Locate the cell with the specified text and output its (x, y) center coordinate. 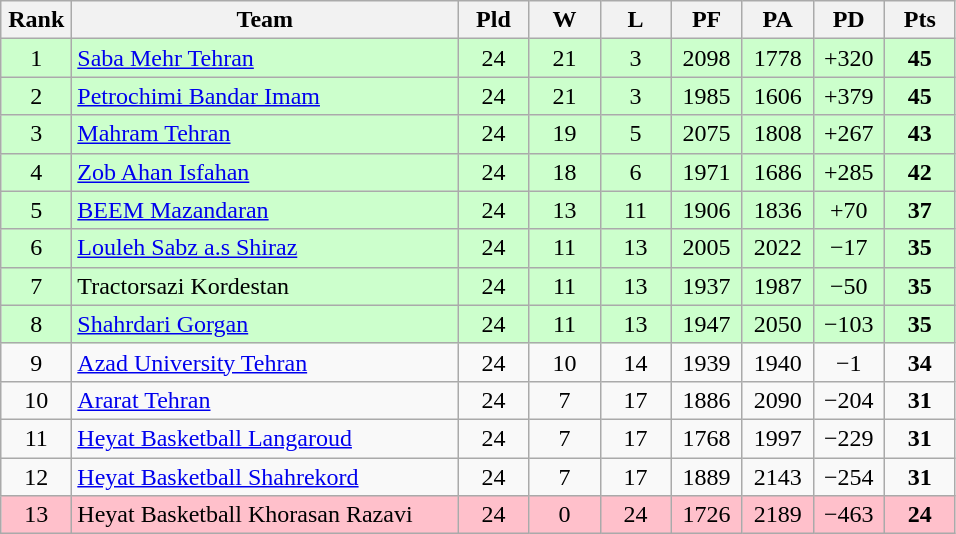
Pts (920, 20)
−229 (848, 438)
−463 (848, 515)
L (636, 20)
1987 (778, 286)
−1 (848, 362)
2 (36, 96)
1 (36, 58)
PF (706, 20)
1947 (706, 324)
1768 (706, 438)
1906 (706, 210)
1971 (706, 172)
2189 (778, 515)
19 (564, 134)
Louleh Sabz a.s Shiraz (265, 248)
+320 (848, 58)
+267 (848, 134)
Mahram Tehran (265, 134)
Heyat Basketball Khorasan Razavi (265, 515)
+379 (848, 96)
1997 (778, 438)
1886 (706, 400)
1808 (778, 134)
1836 (778, 210)
1985 (706, 96)
BEEM Mazandaran (265, 210)
0 (564, 515)
Heyat Basketball Shahrekord (265, 477)
Pld (494, 20)
Tractorsazi Kordestan (265, 286)
2090 (778, 400)
1939 (706, 362)
14 (636, 362)
Heyat Basketball Langaroud (265, 438)
37 (920, 210)
Zob Ahan Isfahan (265, 172)
Saba Mehr Tehran (265, 58)
1778 (778, 58)
1726 (706, 515)
12 (36, 477)
−50 (848, 286)
W (564, 20)
−204 (848, 400)
4 (36, 172)
Petrochimi Bandar Imam (265, 96)
PD (848, 20)
34 (920, 362)
Ararat Tehran (265, 400)
2050 (778, 324)
Azad University Tehran (265, 362)
1937 (706, 286)
1686 (778, 172)
43 (920, 134)
1889 (706, 477)
+70 (848, 210)
Team (265, 20)
2075 (706, 134)
Shahrdari Gorgan (265, 324)
−17 (848, 248)
42 (920, 172)
2022 (778, 248)
8 (36, 324)
9 (36, 362)
+285 (848, 172)
1606 (778, 96)
2005 (706, 248)
Rank (36, 20)
−103 (848, 324)
18 (564, 172)
1940 (778, 362)
−254 (848, 477)
2098 (706, 58)
PA (778, 20)
2143 (778, 477)
